Pinpoint the cell where the given text exists, returning its [x, y] midpoint coordinate. 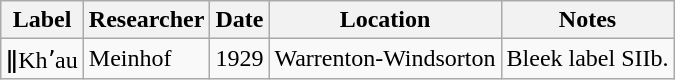
Researcher [146, 20]
Warrenton-Windsorton [385, 59]
ǁKhʼau [42, 59]
Meinhof [146, 59]
Notes [588, 20]
Bleek label SIIb. [588, 59]
Location [385, 20]
1929 [240, 59]
Label [42, 20]
Date [240, 20]
